Return the (X, Y) coordinate for the center point of the cell that contains the specified text.  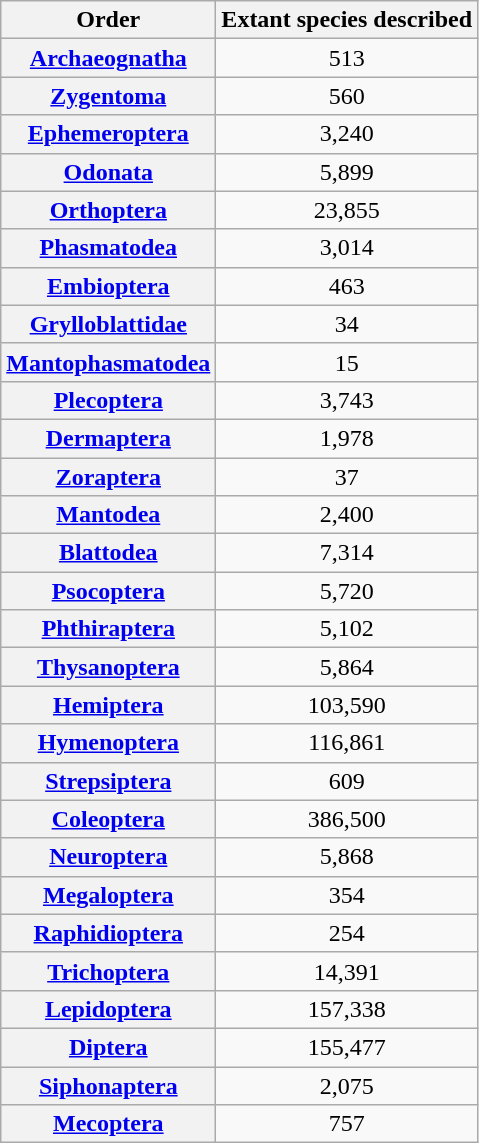
Zygentoma (108, 96)
Order (108, 20)
Siphonaptera (108, 1085)
Mantophasmatodea (108, 362)
609 (347, 781)
Psocoptera (108, 591)
5,720 (347, 591)
14,391 (347, 971)
103,590 (347, 705)
Phthiraptera (108, 629)
513 (347, 58)
Thysanoptera (108, 667)
Archaeognatha (108, 58)
Orthoptera (108, 210)
5,899 (347, 172)
116,861 (347, 743)
Diptera (108, 1047)
Lepidoptera (108, 1009)
Dermaptera (108, 438)
Plecoptera (108, 400)
Trichoptera (108, 971)
157,338 (347, 1009)
354 (347, 895)
Megaloptera (108, 895)
Hymenoptera (108, 743)
Odonata (108, 172)
2,400 (347, 515)
254 (347, 933)
Ephemeroptera (108, 134)
Hemiptera (108, 705)
23,855 (347, 210)
3,743 (347, 400)
5,864 (347, 667)
Grylloblattidae (108, 324)
757 (347, 1124)
Phasmatodea (108, 248)
Mantodea (108, 515)
Embioptera (108, 286)
34 (347, 324)
463 (347, 286)
155,477 (347, 1047)
Zoraptera (108, 477)
386,500 (347, 819)
5,102 (347, 629)
3,014 (347, 248)
5,868 (347, 857)
7,314 (347, 553)
37 (347, 477)
2,075 (347, 1085)
Coleoptera (108, 819)
Blattodea (108, 553)
15 (347, 362)
560 (347, 96)
1,978 (347, 438)
Mecoptera (108, 1124)
Neuroptera (108, 857)
Strepsiptera (108, 781)
Raphidioptera (108, 933)
Extant species described (347, 20)
3,240 (347, 134)
